Provide the [x, y] coordinate of the cell's center where the given text is located.  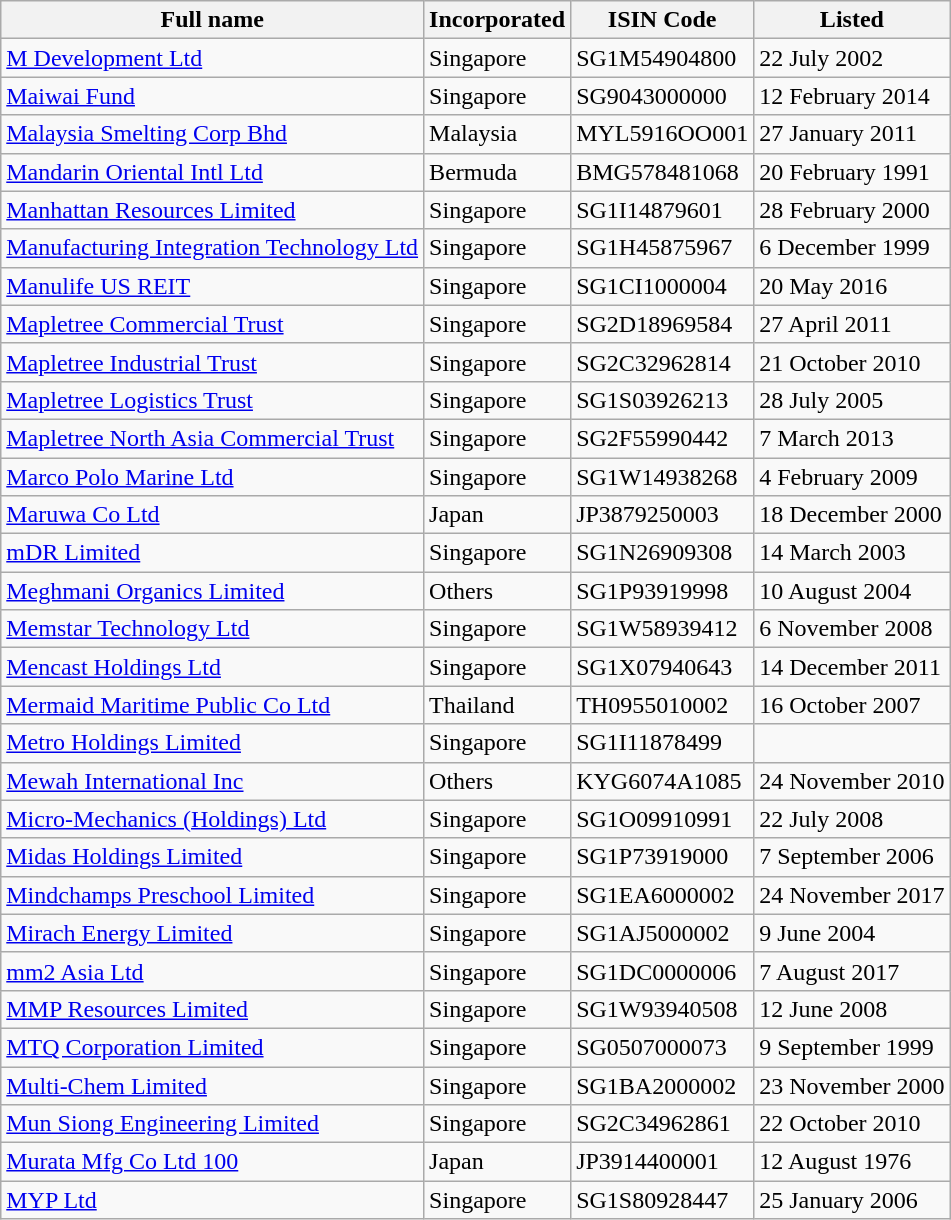
14 December 2011 [852, 667]
23 November 2000 [852, 1085]
24 November 2010 [852, 781]
Marco Polo Marine Ltd [212, 477]
mDR Limited [212, 553]
SG2C34962861 [662, 1124]
9 September 1999 [852, 1047]
21 October 2010 [852, 362]
SG1CI1000004 [662, 286]
Murata Mfg Co Ltd 100 [212, 1162]
22 July 2008 [852, 819]
16 October 2007 [852, 705]
Memstar Technology Ltd [212, 629]
SG1AJ5000002 [662, 933]
20 February 1991 [852, 172]
Mencast Holdings Ltd [212, 667]
SG1BA2000002 [662, 1085]
Mermaid Maritime Public Co Ltd [212, 705]
MYL5916OO001 [662, 134]
6 December 1999 [852, 248]
Thailand [498, 705]
Mapletree Industrial Trust [212, 362]
12 August 1976 [852, 1162]
SG1I11878499 [662, 743]
Full name [212, 20]
SG1S80928447 [662, 1200]
4 February 2009 [852, 477]
KYG6074A1085 [662, 781]
mm2 Asia Ltd [212, 971]
Maiwai Fund [212, 96]
BMG578481068 [662, 172]
24 November 2017 [852, 895]
JP3879250003 [662, 515]
7 August 2017 [852, 971]
20 May 2016 [852, 286]
10 August 2004 [852, 591]
12 June 2008 [852, 1009]
Malaysia [498, 134]
Bermuda [498, 172]
MMP Resources Limited [212, 1009]
SG1P73919000 [662, 857]
Manulife US REIT [212, 286]
SG2C32962814 [662, 362]
SG1X07940643 [662, 667]
Meghmani Organics Limited [212, 591]
18 December 2000 [852, 515]
SG0507000073 [662, 1047]
SG1S03926213 [662, 400]
14 March 2003 [852, 553]
Multi-Chem Limited [212, 1085]
Mewah International Inc [212, 781]
SG1W58939412 [662, 629]
Mun Siong Engineering Limited [212, 1124]
Mapletree Logistics Trust [212, 400]
Malaysia Smelting Corp Bhd [212, 134]
6 November 2008 [852, 629]
SG1N26909308 [662, 553]
MYP Ltd [212, 1200]
Mandarin Oriental Intl Ltd [212, 172]
SG1M54904800 [662, 58]
28 July 2005 [852, 400]
SG1I14879601 [662, 210]
28 February 2000 [852, 210]
Maruwa Co Ltd [212, 515]
JP3914400001 [662, 1162]
27 April 2011 [852, 324]
Micro-Mechanics (Holdings) Ltd [212, 819]
9 June 2004 [852, 933]
SG2D18969584 [662, 324]
MTQ Corporation Limited [212, 1047]
SG1DC0000006 [662, 971]
Listed [852, 20]
Manhattan Resources Limited [212, 210]
Manufacturing Integration Technology Ltd [212, 248]
25 January 2006 [852, 1200]
SG1P93919998 [662, 591]
Mapletree Commercial Trust [212, 324]
Mapletree North Asia Commercial Trust [212, 438]
SG9043000000 [662, 96]
22 July 2002 [852, 58]
SG1O09910991 [662, 819]
TH0955010002 [662, 705]
7 March 2013 [852, 438]
SG2F55990442 [662, 438]
7 September 2006 [852, 857]
Mirach Energy Limited [212, 933]
SG1W14938268 [662, 477]
Metro Holdings Limited [212, 743]
ISIN Code [662, 20]
22 October 2010 [852, 1124]
12 February 2014 [852, 96]
Mindchamps Preschool Limited [212, 895]
SG1EA6000002 [662, 895]
Midas Holdings Limited [212, 857]
M Development Ltd [212, 58]
Incorporated [498, 20]
SG1W93940508 [662, 1009]
27 January 2011 [852, 134]
SG1H45875967 [662, 248]
